Return the (x, y) coordinate for the center point of the cell that contains the specified text.  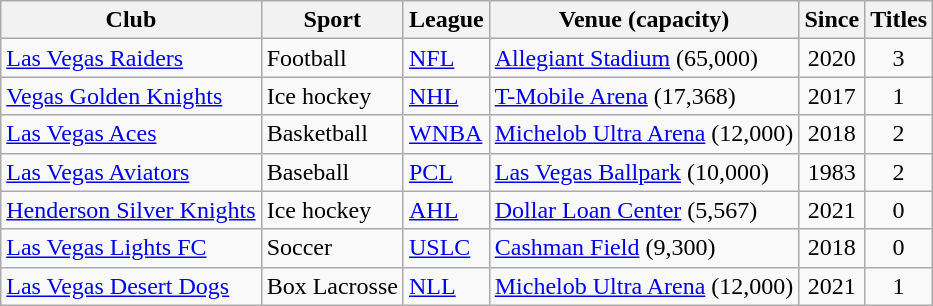
Football (332, 58)
Las Vegas Aces (131, 134)
Cashman Field (9,300) (644, 248)
NFL (446, 58)
WNBA (446, 134)
USLC (446, 248)
2017 (832, 96)
PCL (446, 172)
Basketball (332, 134)
1983 (832, 172)
3 (899, 58)
Baseball (332, 172)
AHL (446, 210)
League (446, 20)
Las Vegas Lights FC (131, 248)
Dollar Loan Center (5,567) (644, 210)
Titles (899, 20)
Since (832, 20)
Henderson Silver Knights (131, 210)
Venue (capacity) (644, 20)
Soccer (332, 248)
NHL (446, 96)
Vegas Golden Knights (131, 96)
Las Vegas Desert Dogs (131, 286)
NLL (446, 286)
Las Vegas Ballpark (10,000) (644, 172)
Sport (332, 20)
Allegiant Stadium (65,000) (644, 58)
Box Lacrosse (332, 286)
Las Vegas Raiders (131, 58)
T-Mobile Arena (17,368) (644, 96)
Las Vegas Aviators (131, 172)
Club (131, 20)
2020 (832, 58)
